Scan for the cell matching the given text and deliver its (x, y) coordinate at center. 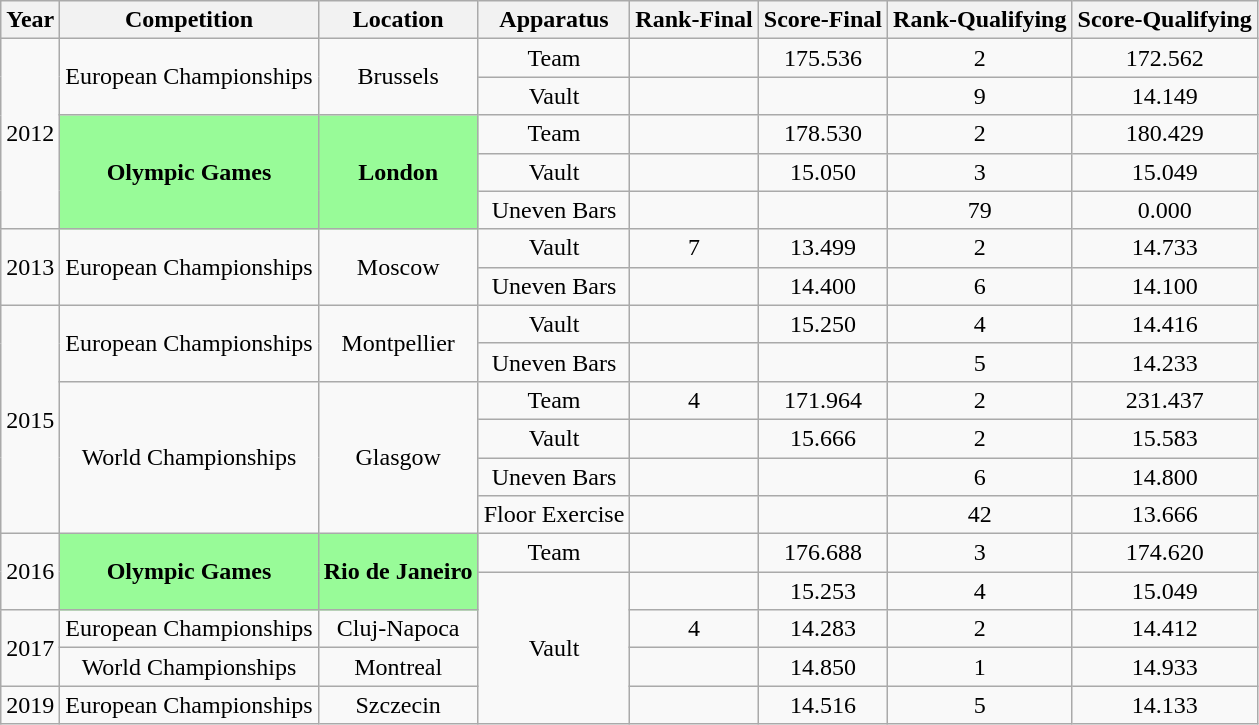
15.666 (822, 438)
1 (980, 667)
15.050 (822, 172)
Rio de Janeiro (398, 572)
14.412 (1164, 629)
42 (980, 515)
2015 (30, 419)
15.583 (1164, 438)
2017 (30, 648)
180.429 (1164, 134)
Glasgow (398, 457)
14.133 (1164, 705)
Rank-Qualifying (980, 20)
14.416 (1164, 324)
14.283 (822, 629)
9 (980, 96)
13.666 (1164, 515)
15.250 (822, 324)
Cluj-Napoca (398, 629)
7 (694, 248)
0.000 (1164, 210)
14.933 (1164, 667)
Competition (189, 20)
14.733 (1164, 248)
Year (30, 20)
Location (398, 20)
231.437 (1164, 400)
Szczecin (398, 705)
79 (980, 210)
2012 (30, 134)
13.499 (822, 248)
Score-Final (822, 20)
Floor Exercise (554, 515)
176.688 (822, 553)
Moscow (398, 267)
15.253 (822, 591)
14.516 (822, 705)
Brussels (398, 77)
174.620 (1164, 553)
2016 (30, 572)
14.100 (1164, 286)
14.850 (822, 667)
171.964 (822, 400)
14.400 (822, 286)
London (398, 172)
2019 (30, 705)
Montreal (398, 667)
14.800 (1164, 477)
172.562 (1164, 58)
Montpellier (398, 343)
Score-Qualifying (1164, 20)
175.536 (822, 58)
Apparatus (554, 20)
178.530 (822, 134)
Rank-Final (694, 20)
14.149 (1164, 96)
2013 (30, 267)
14.233 (1164, 362)
